Return (X, Y) of the center of cell containing provided text 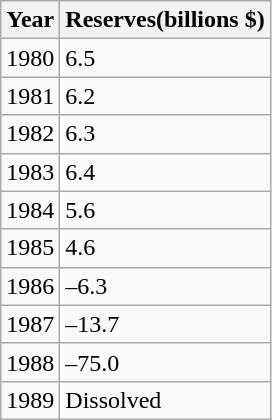
6.4 (165, 172)
1983 (30, 172)
Year (30, 20)
Dissolved (165, 400)
–6.3 (165, 286)
1985 (30, 248)
4.6 (165, 248)
1982 (30, 134)
–75.0 (165, 362)
5.6 (165, 210)
–13.7 (165, 324)
1984 (30, 210)
1980 (30, 58)
6.3 (165, 134)
1987 (30, 324)
6.5 (165, 58)
1981 (30, 96)
1989 (30, 400)
Reserves(billions $) (165, 20)
1988 (30, 362)
1986 (30, 286)
6.2 (165, 96)
